Detect which cell encompasses the target text, then output its [x, y] center coordinate. 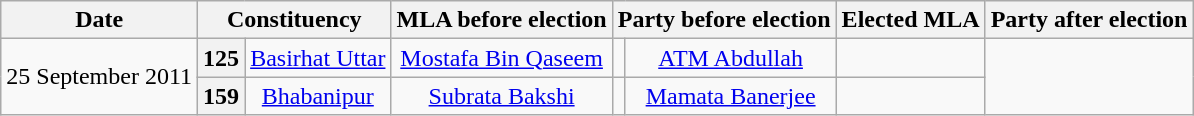
Bhabanipur [318, 96]
Basirhat Uttar [318, 58]
Subrata Bakshi [502, 96]
159 [222, 96]
Party after election [1089, 20]
Mostafa Bin Qaseem [502, 58]
ATM Abdullah [730, 58]
Party before election [724, 20]
MLA before election [502, 20]
25 September 2011 [100, 77]
Date [100, 20]
125 [222, 58]
Mamata Banerjee [730, 96]
Constituency [294, 20]
Elected MLA [910, 20]
